From the cell containing the given text, extract its center point as [X, Y] coordinate. 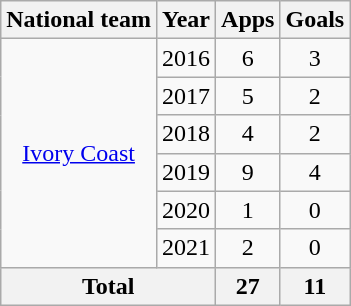
11 [315, 286]
National team [79, 20]
2016 [186, 58]
Year [186, 20]
Goals [315, 20]
2018 [186, 134]
6 [248, 58]
1 [248, 210]
9 [248, 172]
5 [248, 96]
2021 [186, 248]
2020 [186, 210]
2019 [186, 172]
27 [248, 286]
Total [108, 286]
3 [315, 58]
Ivory Coast [79, 153]
2017 [186, 96]
Apps [248, 20]
